Provide the [X, Y] coordinate of the cell's center where the given text is located.  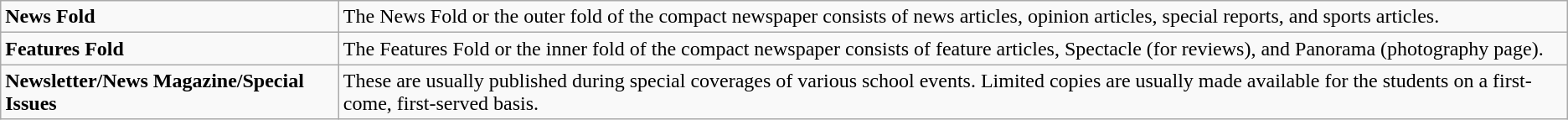
Features Fold [170, 49]
News Fold [170, 17]
Newsletter/News Magazine/Special Issues [170, 92]
The News Fold or the outer fold of the compact newspaper consists of news articles, opinion articles, special reports, and sports articles. [953, 17]
The Features Fold or the inner fold of the compact newspaper consists of feature articles, Spectacle (for reviews), and Panorama (photography page). [953, 49]
